For the text-containing cell, return its midpoint in (X, Y) coordinate format. 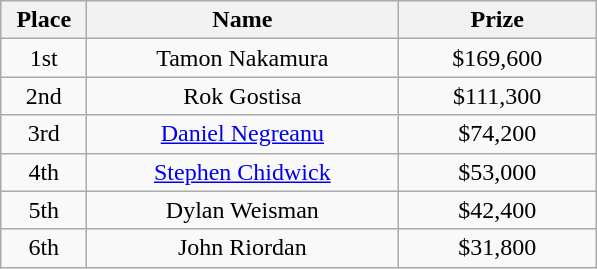
Rok Gostisa (242, 96)
$42,400 (498, 210)
Stephen Chidwick (242, 172)
Prize (498, 20)
Tamon Nakamura (242, 58)
Daniel Negreanu (242, 134)
Place (44, 20)
4th (44, 172)
Name (242, 20)
2nd (44, 96)
6th (44, 248)
Dylan Weisman (242, 210)
$31,800 (498, 248)
$169,600 (498, 58)
5th (44, 210)
1st (44, 58)
$74,200 (498, 134)
3rd (44, 134)
John Riordan (242, 248)
$111,300 (498, 96)
$53,000 (498, 172)
